Output the (X, Y) coordinate of the center of the cell containing the given text.  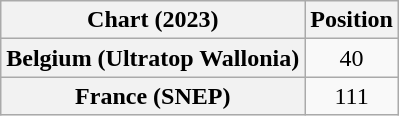
Belgium (Ultratop Wallonia) (153, 58)
40 (352, 58)
France (SNEP) (153, 96)
Chart (2023) (153, 20)
111 (352, 96)
Position (352, 20)
